Extract the [X, Y] coordinate from the center of the cell holding the provided text.  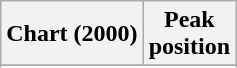
Peakposition [189, 34]
Chart (2000) [72, 34]
